Output the (x, y) coordinate of the center of the cell containing the given text.  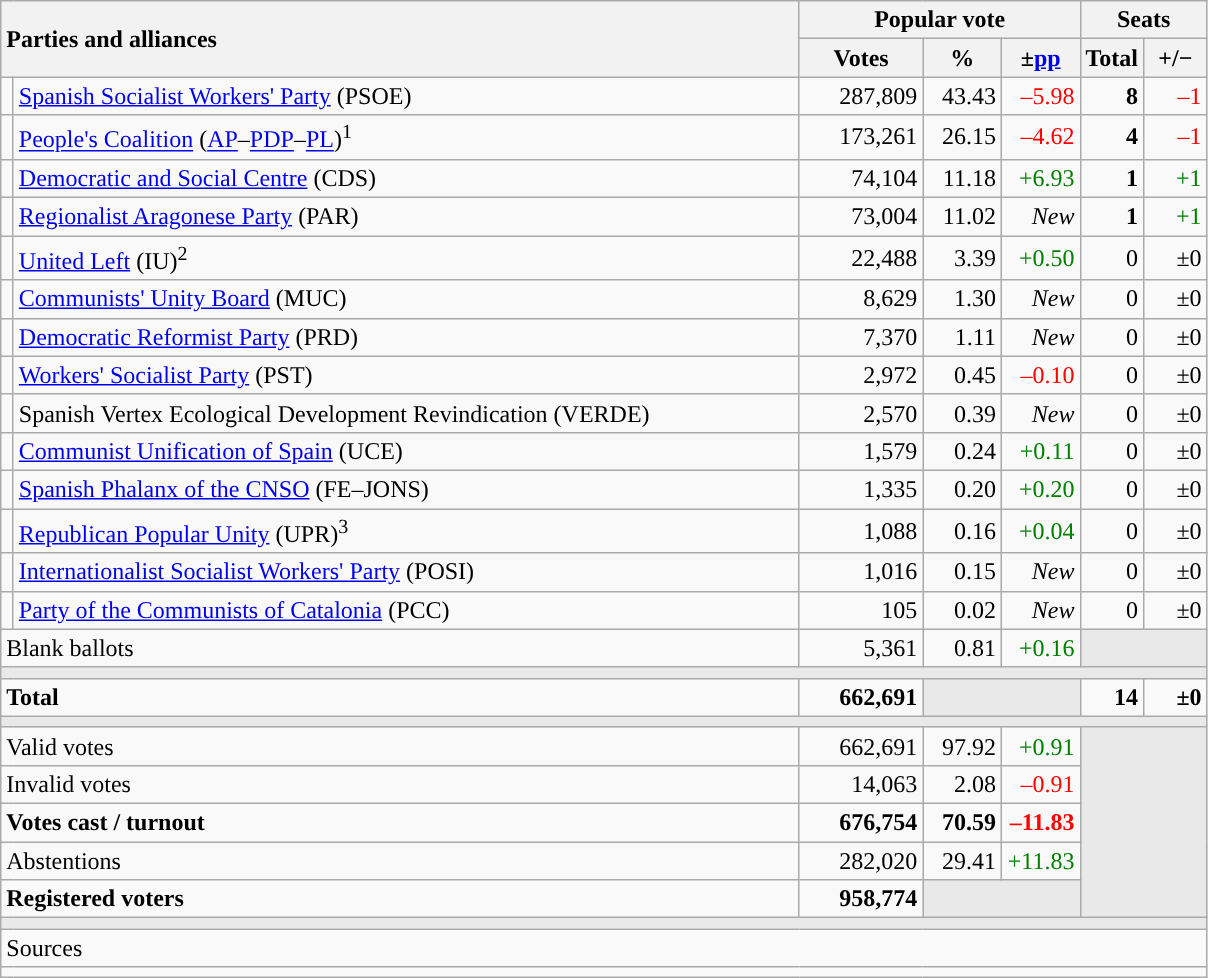
Popular vote (940, 20)
29.41 (962, 861)
+6.93 (1040, 178)
7,370 (861, 337)
11.02 (962, 217)
2.08 (962, 785)
0.15 (962, 572)
Registered voters (400, 899)
Spanish Socialist Workers' Party (PSOE) (406, 96)
43.43 (962, 96)
282,020 (861, 861)
+/− (1176, 58)
±pp (1040, 58)
–11.83 (1040, 823)
676,754 (861, 823)
+0.91 (1040, 746)
74,104 (861, 178)
+0.11 (1040, 451)
105 (861, 610)
Internationalist Socialist Workers' Party (POSI) (406, 572)
0.02 (962, 610)
Democratic Reformist Party (PRD) (406, 337)
Spanish Phalanx of the CNSO (FE–JONS) (406, 489)
0.20 (962, 489)
3.39 (962, 258)
0.45 (962, 375)
Invalid votes (400, 785)
Abstentions (400, 861)
Communist Unification of Spain (UCE) (406, 451)
1,579 (861, 451)
70.59 (962, 823)
% (962, 58)
8 (1112, 96)
287,809 (861, 96)
People's Coalition (AP–PDP–PL)1 (406, 138)
Party of the Communists of Catalonia (PCC) (406, 610)
5,361 (861, 648)
0.39 (962, 413)
173,261 (861, 138)
Votes cast / turnout (400, 823)
22,488 (861, 258)
Votes (861, 58)
Republican Popular Unity (UPR)3 (406, 532)
1,335 (861, 489)
–0.10 (1040, 375)
14,063 (861, 785)
Sources (604, 948)
United Left (IU)2 (406, 258)
+0.16 (1040, 648)
4 (1112, 138)
0.24 (962, 451)
–5.98 (1040, 96)
1,016 (861, 572)
Democratic and Social Centre (CDS) (406, 178)
1.11 (962, 337)
2,570 (861, 413)
1,088 (861, 532)
0.81 (962, 648)
+0.20 (1040, 489)
Valid votes (400, 746)
97.92 (962, 746)
26.15 (962, 138)
Communists' Unity Board (MUC) (406, 299)
14 (1112, 697)
958,774 (861, 899)
+0.50 (1040, 258)
11.18 (962, 178)
73,004 (861, 217)
Blank ballots (400, 648)
Parties and alliances (400, 39)
8,629 (861, 299)
Seats (1144, 20)
Spanish Vertex Ecological Development Revindication (VERDE) (406, 413)
–4.62 (1040, 138)
0.16 (962, 532)
Workers' Socialist Party (PST) (406, 375)
–0.91 (1040, 785)
+11.83 (1040, 861)
Regionalist Aragonese Party (PAR) (406, 217)
1.30 (962, 299)
+0.04 (1040, 532)
2,972 (861, 375)
